For the text-containing cell, return its midpoint in [x, y] coordinate format. 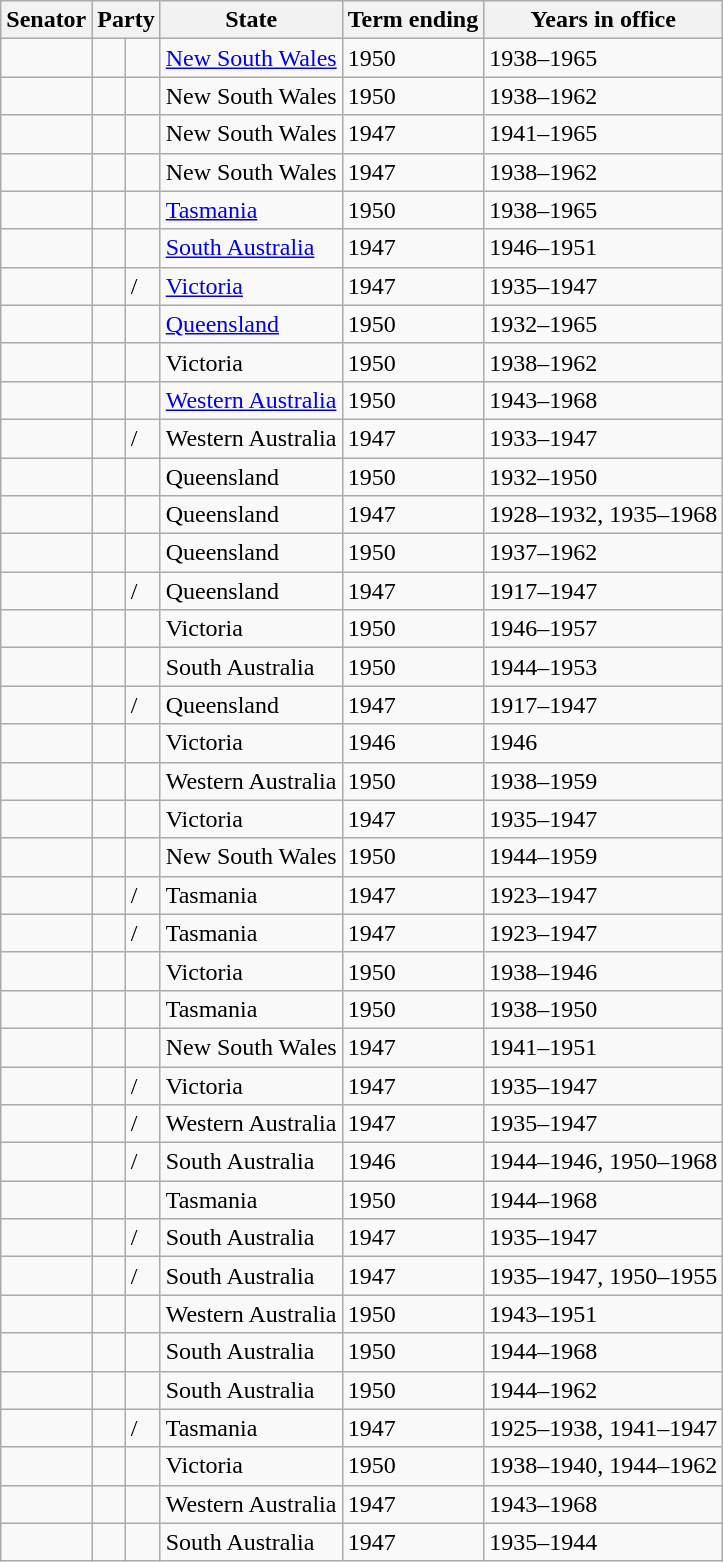
1937–1962 [604, 553]
1938–1959 [604, 781]
Senator [46, 20]
1925–1938, 1941–1947 [604, 1428]
1944–1953 [604, 667]
1932–1965 [604, 324]
1938–1946 [604, 971]
1933–1947 [604, 438]
1946–1957 [604, 629]
1944–1962 [604, 1390]
1928–1932, 1935–1968 [604, 515]
1944–1946, 1950–1968 [604, 1162]
1935–1947, 1950–1955 [604, 1276]
1944–1959 [604, 857]
1938–1950 [604, 1009]
Party [126, 20]
1935–1944 [604, 1542]
1941–1965 [604, 134]
1932–1950 [604, 477]
1941–1951 [604, 1047]
1943–1951 [604, 1314]
Years in office [604, 20]
1938–1940, 1944–1962 [604, 1466]
Term ending [413, 20]
1946–1951 [604, 248]
State [251, 20]
